Pinpoint the cell where the given text exists, returning its [X, Y] midpoint coordinate. 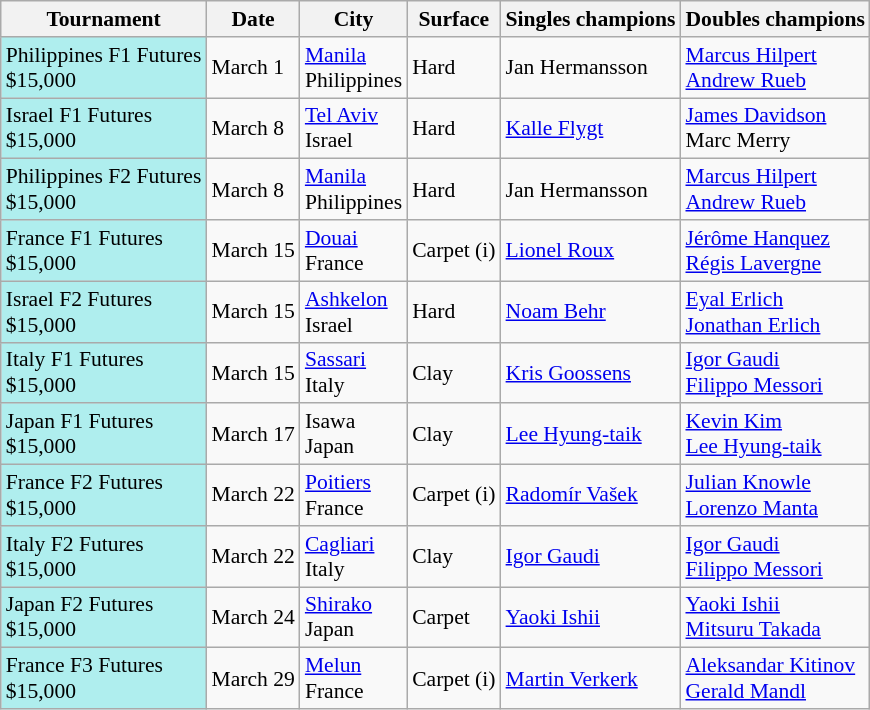
Lionel Roux [591, 250]
ShirakoJapan [354, 618]
Date [252, 19]
Singles champions [591, 19]
Igor Gaudi [591, 556]
France F3 Futures$15,000 [104, 678]
Tournament [104, 19]
IsawaJapan [354, 434]
MelunFrance [354, 678]
Israel F1 Futures$15,000 [104, 128]
Martin Verkerk [591, 678]
PoitiersFrance [354, 496]
SassariItaly [354, 372]
Philippines F2 Futures$15,000 [104, 190]
France F2 Futures$15,000 [104, 496]
Lee Hyung-taik [591, 434]
March 29 [252, 678]
James Davidson Marc Merry [774, 128]
Italy F1 Futures$15,000 [104, 372]
Kalle Flygt [591, 128]
Tel AvivIsrael [354, 128]
Eyal Erlich Jonathan Erlich [774, 312]
Italy F2 Futures$15,000 [104, 556]
CagliariItaly [354, 556]
Aleksandar Kitinov Gerald Mandl [774, 678]
Kris Goossens [591, 372]
March 17 [252, 434]
March 24 [252, 618]
Yaoki Ishii [591, 618]
France F1 Futures$15,000 [104, 250]
Radomír Vašek [591, 496]
City [354, 19]
Noam Behr [591, 312]
Carpet [454, 618]
Jérôme Hanquez Régis Lavergne [774, 250]
AshkelonIsrael [354, 312]
Japan F1 Futures$15,000 [104, 434]
Julian Knowle Lorenzo Manta [774, 496]
Kevin Kim Lee Hyung-taik [774, 434]
Japan F2 Futures$15,000 [104, 618]
Surface [454, 19]
DouaiFrance [354, 250]
Yaoki Ishii Mitsuru Takada [774, 618]
March 1 [252, 68]
Doubles champions [774, 19]
Philippines F1 Futures$15,000 [104, 68]
Israel F2 Futures$15,000 [104, 312]
